Return the (X, Y) coordinate for the center point of the cell that contains the specified text.  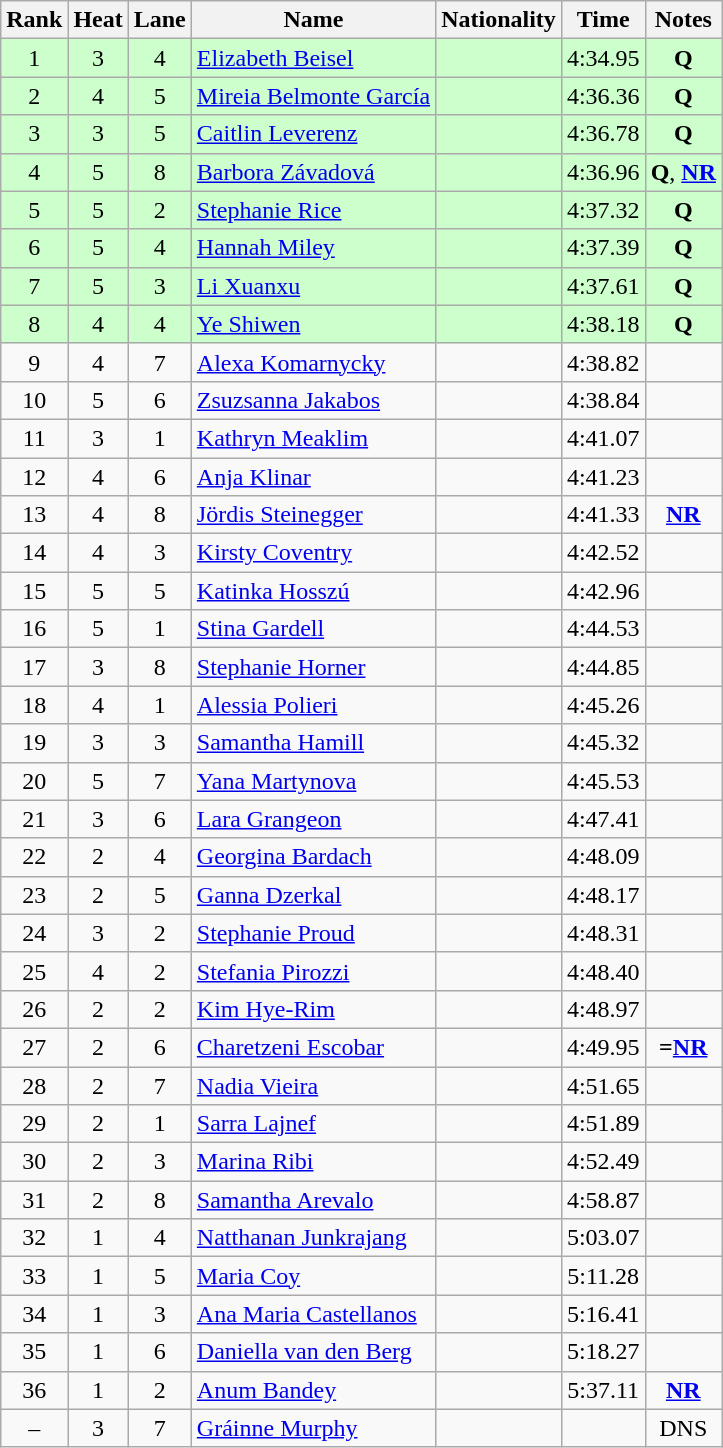
Jördis Steinegger (313, 515)
4:38.18 (603, 324)
Yana Martynova (313, 781)
4:44.53 (603, 629)
4:48.97 (603, 1009)
23 (34, 895)
5:37.11 (603, 1390)
Rank (34, 20)
36 (34, 1390)
24 (34, 933)
Samantha Hamill (313, 743)
21 (34, 819)
Name (313, 20)
4:37.32 (603, 210)
Elizabeth Beisel (313, 58)
Q, NR (683, 172)
35 (34, 1352)
4:41.23 (603, 477)
4:48.09 (603, 857)
4:37.39 (603, 248)
Stephanie Proud (313, 933)
28 (34, 1085)
Stephanie Horner (313, 667)
27 (34, 1047)
Nadia Vieira (313, 1085)
4:48.31 (603, 933)
4:36.96 (603, 172)
Sarra Lajnef (313, 1124)
26 (34, 1009)
Alexa Komarnycky (313, 362)
Anja Klinar (313, 477)
4:41.07 (603, 438)
Natthanan Junkrajang (313, 1238)
Ye Shiwen (313, 324)
25 (34, 971)
Daniella van den Berg (313, 1352)
31 (34, 1200)
20 (34, 781)
Katinka Hosszú (313, 591)
Nationality (499, 20)
29 (34, 1124)
Kim Hye-Rim (313, 1009)
4:51.89 (603, 1124)
Georgina Bardach (313, 857)
10 (34, 400)
Mireia Belmonte García (313, 96)
4:51.65 (603, 1085)
Stina Gardell (313, 629)
Ganna Dzerkal (313, 895)
Alessia Polieri (313, 705)
Charetzeni Escobar (313, 1047)
4:36.78 (603, 134)
4:45.26 (603, 705)
12 (34, 477)
Caitlin Leverenz (313, 134)
4:44.85 (603, 667)
Hannah Miley (313, 248)
4:48.17 (603, 895)
DNS (683, 1428)
34 (34, 1314)
4:38.82 (603, 362)
Lane (160, 20)
4:41.33 (603, 515)
Gráinne Murphy (313, 1428)
4:38.84 (603, 400)
13 (34, 515)
Anum Bandey (313, 1390)
18 (34, 705)
Maria Coy (313, 1276)
Marina Ribi (313, 1162)
Ana Maria Castellanos (313, 1314)
4:42.96 (603, 591)
4:45.32 (603, 743)
4:52.49 (603, 1162)
30 (34, 1162)
4:34.95 (603, 58)
Heat (98, 20)
4:48.40 (603, 971)
4:42.52 (603, 553)
4:45.53 (603, 781)
4:47.41 (603, 819)
5:18.27 (603, 1352)
33 (34, 1276)
5:16.41 (603, 1314)
Samantha Arevalo (313, 1200)
Stefania Pirozzi (313, 971)
5:03.07 (603, 1238)
=NR (683, 1047)
14 (34, 553)
17 (34, 667)
Stephanie Rice (313, 210)
32 (34, 1238)
5:11.28 (603, 1276)
15 (34, 591)
19 (34, 743)
4:37.61 (603, 286)
22 (34, 857)
Lara Grangeon (313, 819)
Kathryn Meaklim (313, 438)
– (34, 1428)
Barbora Závadová (313, 172)
9 (34, 362)
4:58.87 (603, 1200)
16 (34, 629)
4:36.36 (603, 96)
Notes (683, 20)
11 (34, 438)
Zsuzsanna Jakabos (313, 400)
4:49.95 (603, 1047)
Li Xuanxu (313, 286)
Time (603, 20)
Kirsty Coventry (313, 553)
